Return (X, Y) of the center of cell containing provided text 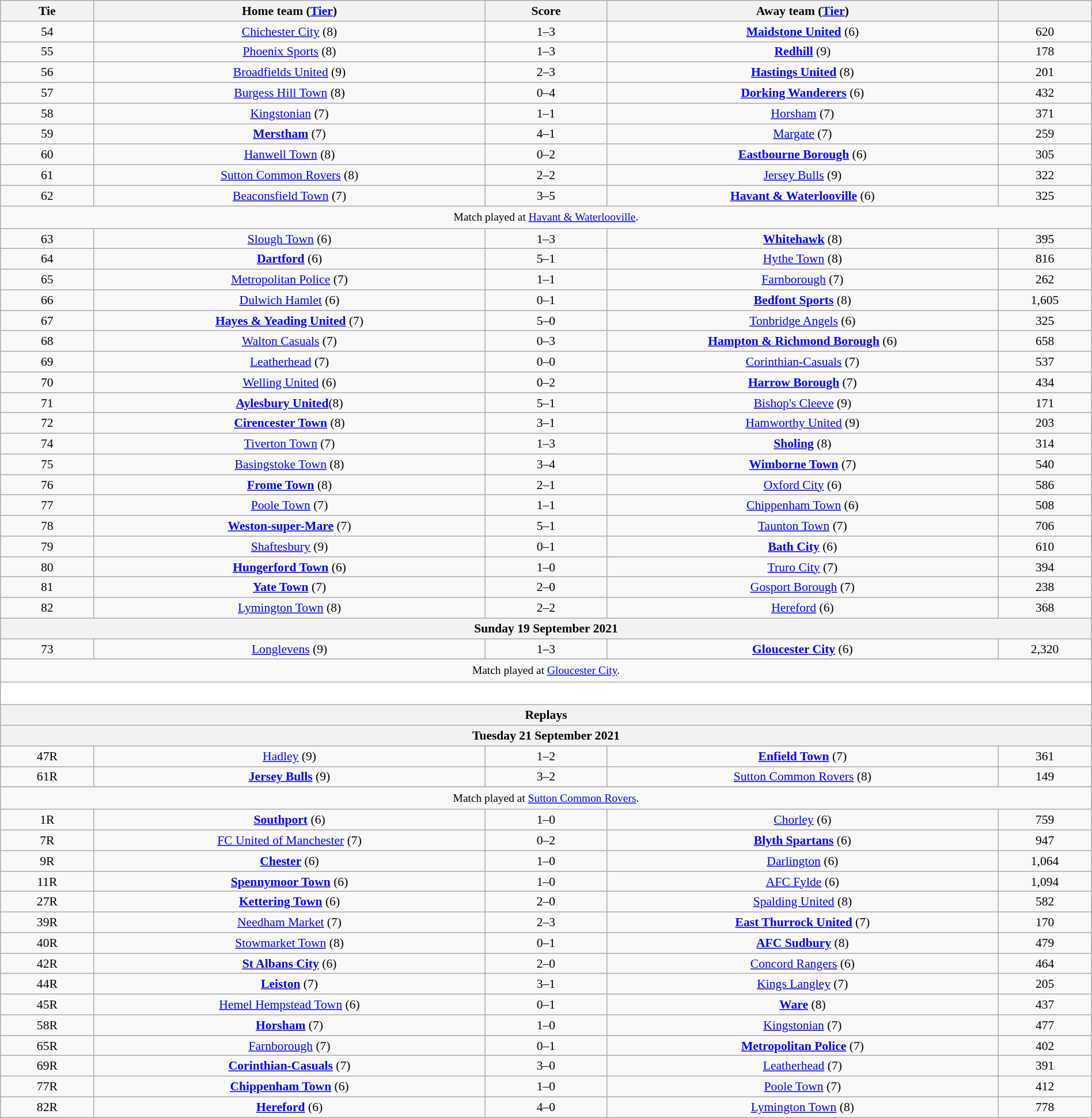
76 (47, 485)
Home team (Tier) (289, 11)
479 (1045, 943)
81 (47, 588)
816 (1045, 259)
Weston-super-Mare (7) (289, 526)
Sunday 19 September 2021 (546, 629)
61R (47, 777)
47R (47, 756)
Stowmarket Town (8) (289, 943)
Replays (546, 715)
537 (1045, 362)
82 (47, 608)
402 (1045, 1046)
Hastings United (8) (803, 73)
3–4 (546, 464)
70 (47, 382)
Tonbridge Angels (6) (803, 321)
5–0 (546, 321)
58R (47, 1025)
Dorking Wanderers (6) (803, 93)
Leiston (7) (289, 984)
Hanwell Town (8) (289, 155)
66 (47, 301)
1R (47, 820)
82R (47, 1108)
Dartford (6) (289, 259)
80 (47, 567)
FC United of Manchester (7) (289, 840)
314 (1045, 444)
Dulwich Hamlet (6) (289, 301)
610 (1045, 547)
AFC Fylde (6) (803, 882)
170 (1045, 923)
540 (1045, 464)
3–5 (546, 196)
1,094 (1045, 882)
Walton Casuals (7) (289, 342)
72 (47, 423)
947 (1045, 840)
56 (47, 73)
Bedfont Sports (8) (803, 301)
706 (1045, 526)
77 (47, 506)
Hayes & Yeading United (7) (289, 321)
Hungerford Town (6) (289, 567)
0–3 (546, 342)
Ware (8) (803, 1005)
4–1 (546, 134)
Blyth Spartans (6) (803, 840)
68 (47, 342)
658 (1045, 342)
73 (47, 649)
759 (1045, 820)
55 (47, 52)
0–0 (546, 362)
Chichester City (8) (289, 32)
Tuesday 21 September 2021 (546, 736)
Shaftesbury (9) (289, 547)
Redhill (9) (803, 52)
Concord Rangers (6) (803, 964)
St Albans City (6) (289, 964)
71 (47, 403)
Wimborne Town (7) (803, 464)
Kings Langley (7) (803, 984)
Havant & Waterlooville (6) (803, 196)
Maidstone United (6) (803, 32)
Welling United (6) (289, 382)
39R (47, 923)
Match played at Havant & Waterlooville. (546, 217)
Sholing (8) (803, 444)
205 (1045, 984)
395 (1045, 239)
East Thurrock United (7) (803, 923)
Whitehawk (8) (803, 239)
Hampton & Richmond Borough (6) (803, 342)
69R (47, 1066)
Gosport Borough (7) (803, 588)
Burgess Hill Town (8) (289, 93)
57 (47, 93)
508 (1045, 506)
77R (47, 1087)
Away team (Tier) (803, 11)
2,320 (1045, 649)
Yate Town (7) (289, 588)
65 (47, 280)
582 (1045, 902)
Cirencester Town (8) (289, 423)
Hamworthy United (9) (803, 423)
79 (47, 547)
Frome Town (8) (289, 485)
368 (1045, 608)
3–2 (546, 777)
391 (1045, 1066)
437 (1045, 1005)
620 (1045, 32)
44R (47, 984)
305 (1045, 155)
Bath City (6) (803, 547)
78 (47, 526)
Taunton Town (7) (803, 526)
434 (1045, 382)
Phoenix Sports (8) (289, 52)
Beaconsfield Town (7) (289, 196)
69 (47, 362)
4–0 (546, 1108)
Broadfields United (9) (289, 73)
171 (1045, 403)
61 (47, 175)
40R (47, 943)
149 (1045, 777)
Hythe Town (8) (803, 259)
Truro City (7) (803, 567)
Score (546, 11)
477 (1045, 1025)
178 (1045, 52)
54 (47, 32)
27R (47, 902)
0–4 (546, 93)
1,064 (1045, 861)
42R (47, 964)
201 (1045, 73)
Hemel Hempstead Town (6) (289, 1005)
Spennymoor Town (6) (289, 882)
AFC Sudbury (8) (803, 943)
64 (47, 259)
412 (1045, 1087)
Bishop's Cleeve (9) (803, 403)
65R (47, 1046)
Aylesbury United(8) (289, 403)
Merstham (7) (289, 134)
464 (1045, 964)
203 (1045, 423)
1,605 (1045, 301)
58 (47, 113)
11R (47, 882)
432 (1045, 93)
238 (1045, 588)
59 (47, 134)
Needham Market (7) (289, 923)
Tiverton Town (7) (289, 444)
2–1 (546, 485)
Tie (47, 11)
Chorley (6) (803, 820)
361 (1045, 756)
394 (1045, 567)
67 (47, 321)
75 (47, 464)
Darlington (6) (803, 861)
Margate (7) (803, 134)
371 (1045, 113)
Eastbourne Borough (6) (803, 155)
778 (1045, 1108)
63 (47, 239)
Enfield Town (7) (803, 756)
Harrow Borough (7) (803, 382)
Match played at Sutton Common Rovers. (546, 798)
74 (47, 444)
Southport (6) (289, 820)
62 (47, 196)
262 (1045, 280)
586 (1045, 485)
Match played at Gloucester City. (546, 670)
Spalding United (8) (803, 902)
3–0 (546, 1066)
9R (47, 861)
322 (1045, 175)
Basingstoke Town (8) (289, 464)
7R (47, 840)
Slough Town (6) (289, 239)
259 (1045, 134)
Kettering Town (6) (289, 902)
Chester (6) (289, 861)
Oxford City (6) (803, 485)
1–2 (546, 756)
45R (47, 1005)
Hadley (9) (289, 756)
60 (47, 155)
Longlevens (9) (289, 649)
Gloucester City (6) (803, 649)
